Pinpoint the cell where the given text exists, returning its (X, Y) midpoint coordinate. 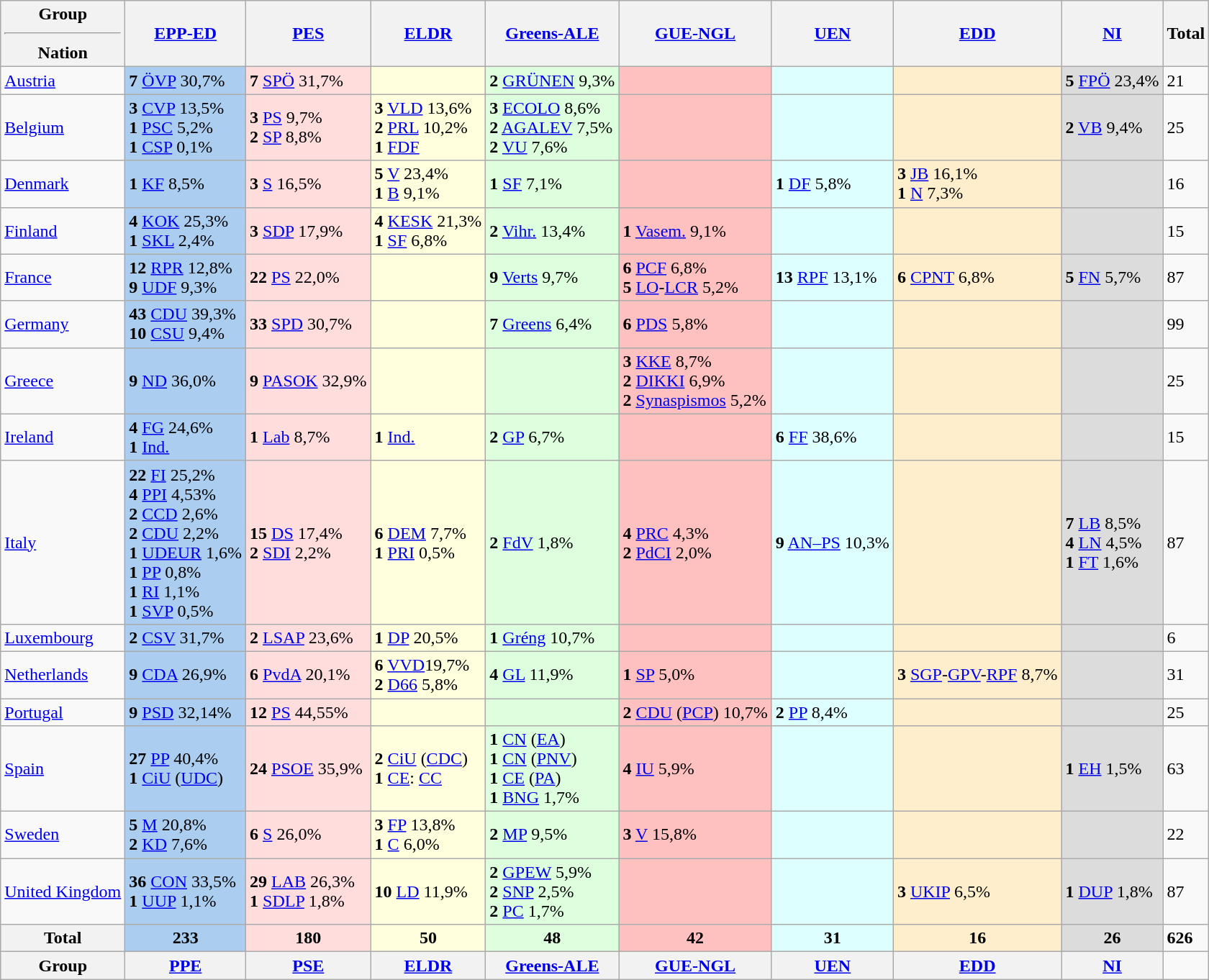
1 SP 5,0% (695, 675)
1 DF 5,8% (832, 184)
1 Lab 8,7% (309, 437)
6 PvdA 20,1% (309, 675)
3 ECOLO 8,6% 2 AGALEV 7,5% 2 VU 7,6% (553, 127)
9 PSD 32,14% (186, 712)
27 PP 40,4% 1 CiU (UDC) (186, 768)
2 GRÜNEN 9,3% (553, 81)
3 UKIP 6,5% (977, 891)
21 (1186, 81)
1 DUP 1,8% (1113, 891)
9 ND 36,0% (186, 381)
Germany (63, 324)
Sweden (63, 835)
3 KKE 8,7% 2 DIKKI 6,9% 2 Synaspismos 5,2% (695, 381)
EPP-ED (186, 34)
PPE (186, 966)
6 (1186, 638)
22 FI 25,2% 4 PPI 4,53% 2 CCD 2,6% 2 CDU 2,2% 1 UDEUR 1,6% 1 PP 0,8% 1 RI 1,1% 1 SVP 0,5% (186, 543)
Belgium (63, 127)
233 (186, 938)
1 EH 1,5% (1113, 768)
3 S 16,5% (309, 184)
4 GL 11,9% (553, 675)
12 RPR 12,8% 9 UDF 9,3% (186, 278)
22 (1186, 835)
5 FN 5,7% (1113, 278)
7 SPÖ 31,7% (309, 81)
6 PDS 5,8% (695, 324)
Portugal (63, 712)
2 GPEW 5,9%2 SNP 2,5% 2 PC 1,7% (553, 891)
4 KOK 25,3% 1 SKL 2,4% (186, 230)
10 LD 11,9% (428, 891)
15 DS 17,4% 2 SDI 2,2% (309, 543)
Denmark (63, 184)
3 PS 9,7% 2 SP 8,8% (309, 127)
12 PS 44,55% (309, 712)
1 SF 7,1% (553, 184)
3 JB 16,1% 1 N 7,3% (977, 184)
Austria (63, 81)
2 CSV 31,7% (186, 638)
2 GP 6,7% (553, 437)
43 CDU 39,3%10 CSU 9,4% (186, 324)
United Kingdom (63, 891)
9 PASOK 32,9% (309, 381)
Ireland (63, 437)
1 KF 8,5% (186, 184)
7 LB 8,5% 4 LN 4,5% 1 FT 1,6% (1113, 543)
GroupNation (63, 34)
1 Ind. (428, 437)
1 Gréng 10,7% (553, 638)
6 PCF 6,8% 5 LO-LCR 5,2% (695, 278)
3 V 15,8% (695, 835)
4 IU 5,9% (695, 768)
France (63, 278)
1 Vasem. 9,1% (695, 230)
3 FP 13,8% 1 C 6,0% (428, 835)
2 MP 9,5% (553, 835)
2 CDU (PCP) 10,7% (695, 712)
Greece (63, 381)
3 SDP 17,9% (309, 230)
PSE (309, 966)
3 CVP 13,5% 1 PSC 5,2% 1 CSP 0,1% (186, 127)
24 PSOE 35,9% (309, 768)
4 FG 24,6% 1 Ind. (186, 437)
42 (695, 938)
PES (309, 34)
180 (309, 938)
6 S 26,0% (309, 835)
3 SGP-GPV-RPF 8,7% (977, 675)
33 SPD 30,7% (309, 324)
6 DEM 7,7% 1 PRI 0,5% (428, 543)
36 CON 33,5% 1 UUP 1,1% (186, 891)
9 Verts 9,7% (553, 278)
Netherlands (63, 675)
99 (1186, 324)
2 PP 8,4% (832, 712)
626 (1186, 938)
2 Vihr. 13,4% (553, 230)
7 Greens 6,4% (553, 324)
29 LAB 26,3% 1 SDLP 1,8% (309, 891)
4 PRC 4,3% 2 PdCI 2,0% (695, 543)
Finland (63, 230)
9 CDA 26,9% (186, 675)
3 VLD 13,6% 2 PRL 10,2%1 FDF (428, 127)
6 VVD19,7% 2 D66 5,8% (428, 675)
7 ÖVP 30,7% (186, 81)
2 VB 9,4% (1113, 127)
22 PS 22,0% (309, 278)
4 KESK 21,3% 1 SF 6,8% (428, 230)
5 V 23,4% 1 B 9,1% (428, 184)
1 CN (EA) 1 CN (PNV) 1 CE (PA) 1 BNG 1,7% (553, 768)
1 DP 20,5% (428, 638)
50 (428, 938)
5 FPÖ 23,4% (1113, 81)
2 FdV 1,8% (553, 543)
9 AN–PS 10,3% (832, 543)
48 (553, 938)
13 RPF 13,1% (832, 278)
Luxembourg (63, 638)
6 CPNT 6,8% (977, 278)
Italy (63, 543)
Group (63, 966)
5 M 20,8% 2 KD 7,6% (186, 835)
26 (1113, 938)
2 CiU (CDC) 1 CE: CC (428, 768)
6 FF 38,6% (832, 437)
2 LSAP 23,6% (309, 638)
Spain (63, 768)
63 (1186, 768)
